Locate the cell with the specified text and output its [X, Y] center coordinate. 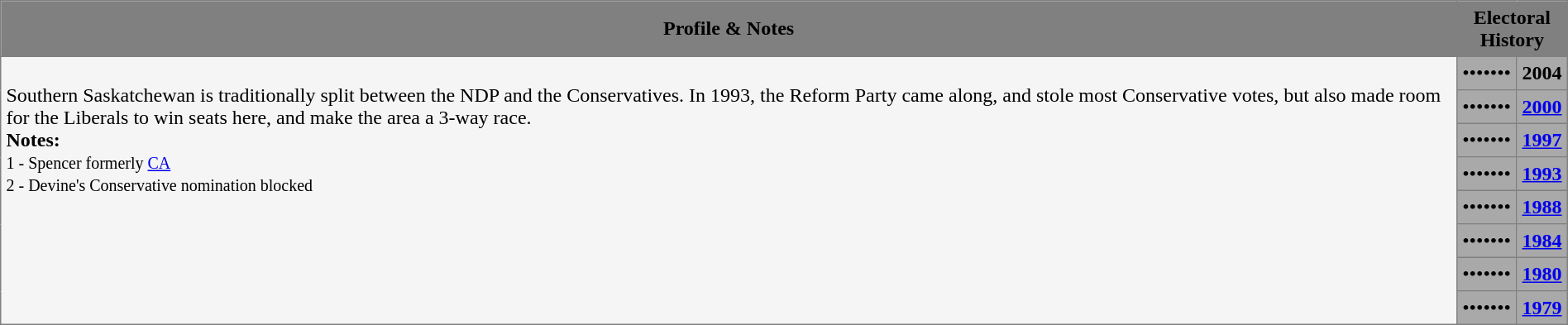
2004 [1542, 73]
Electoral History [1512, 29]
1997 [1542, 140]
1979 [1542, 308]
1980 [1542, 274]
1988 [1542, 207]
Profile & Notes [729, 29]
2000 [1542, 107]
1993 [1542, 174]
1984 [1542, 241]
